From the cell containing the given text, extract its center point as (X, Y) coordinate. 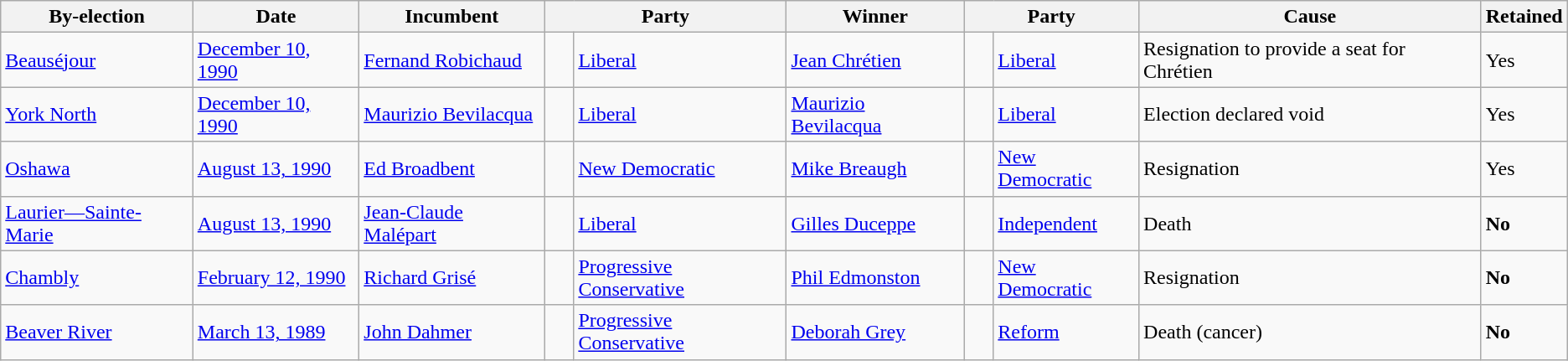
Gilles Duceppe (875, 223)
Phil Edmonston (875, 278)
Mike Breaugh (875, 169)
Date (276, 17)
Jean-Claude Malépart (452, 223)
Election declared void (1310, 114)
Reform (1066, 332)
Independent (1066, 223)
Cause (1310, 17)
Richard Grisé (452, 278)
March 13, 1989 (276, 332)
Death (cancer) (1310, 332)
Winner (875, 17)
Oshawa (97, 169)
Beaver River (97, 332)
Ed Broadbent (452, 169)
Jean Chrétien (875, 60)
John Dahmer (452, 332)
Death (1310, 223)
Deborah Grey (875, 332)
Beauséjour (97, 60)
Resignation to provide a seat for Chrétien (1310, 60)
Laurier—Sainte-Marie (97, 223)
Fernand Robichaud (452, 60)
Retained (1524, 17)
Incumbent (452, 17)
By-election (97, 17)
February 12, 1990 (276, 278)
York North (97, 114)
Chambly (97, 278)
